From the cell containing the given text, extract its center point as (X, Y) coordinate. 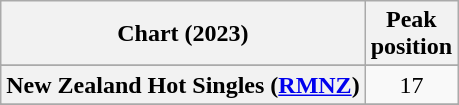
New Zealand Hot Singles (RMNZ) (183, 85)
Peakposition (411, 34)
17 (411, 85)
Chart (2023) (183, 34)
